For the text-containing cell, return its midpoint in [x, y] coordinate format. 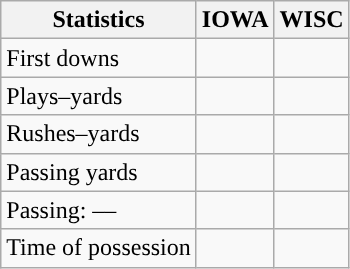
WISC [312, 20]
Passing: –– [99, 210]
IOWA [235, 20]
Time of possession [99, 248]
First downs [99, 58]
Rushes–yards [99, 134]
Passing yards [99, 172]
Plays–yards [99, 96]
Statistics [99, 20]
